Find where the given text appears and provide that cell's center as [X, Y] coordinate. 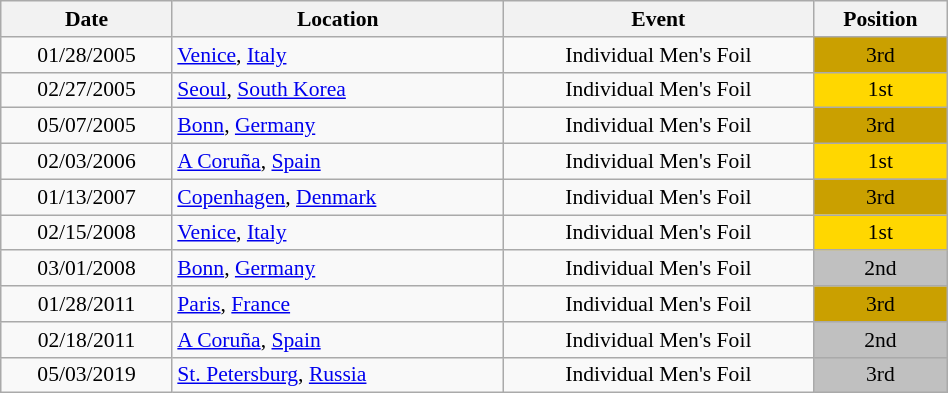
Seoul, South Korea [338, 90]
Copenhagen, Denmark [338, 197]
03/01/2008 [87, 269]
01/28/2005 [87, 55]
Location [338, 19]
01/28/2011 [87, 304]
05/07/2005 [87, 126]
01/13/2007 [87, 197]
02/15/2008 [87, 233]
St. Petersburg, Russia [338, 375]
02/18/2011 [87, 340]
Date [87, 19]
05/03/2019 [87, 375]
02/27/2005 [87, 90]
Position [881, 19]
02/03/2006 [87, 162]
Paris, France [338, 304]
Event [658, 19]
